Capture the cell that displays the provided text and extract its [x, y] central coordinate. 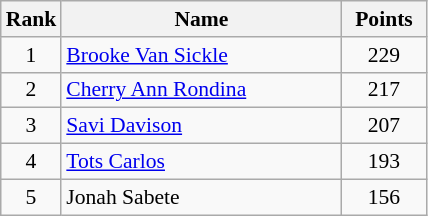
Name [201, 19]
217 [384, 90]
Brooke Van Sickle [201, 55]
2 [32, 90]
193 [384, 162]
5 [32, 197]
Jonah Sabete [201, 197]
Points [384, 19]
4 [32, 162]
Tots Carlos [201, 162]
Rank [32, 19]
Cherry Ann Rondina [201, 90]
156 [384, 197]
229 [384, 55]
207 [384, 126]
Savi Davison [201, 126]
1 [32, 55]
3 [32, 126]
